Return the [X, Y] coordinate for the center point of the cell that contains the specified text.  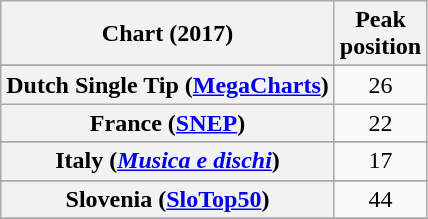
26 [380, 85]
22 [380, 123]
17 [380, 161]
Slovenia (SloTop50) [168, 199]
Dutch Single Tip (MegaCharts) [168, 85]
Italy (Musica e dischi) [168, 161]
Chart (2017) [168, 34]
France (SNEP) [168, 123]
Peakposition [380, 34]
44 [380, 199]
